Output the [X, Y] coordinate of the center of the cell containing the given text.  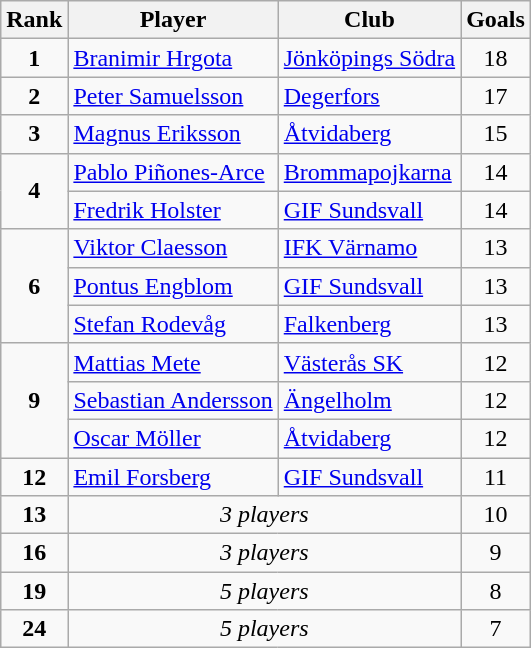
15 [496, 134]
Peter Samuelsson [173, 96]
Pontus Engblom [173, 286]
Stefan Rodevåg [173, 324]
Degerfors [369, 96]
11 [496, 477]
Goals [496, 20]
Branimir Hrgota [173, 58]
Viktor Claesson [173, 248]
10 [496, 515]
19 [34, 591]
24 [34, 629]
4 [34, 191]
3 [34, 134]
2 [34, 96]
1 [34, 58]
18 [496, 58]
Sebastian Andersson [173, 400]
Falkenberg [369, 324]
Mattias Mete [173, 362]
Rank [34, 20]
IFK Värnamo [369, 248]
17 [496, 96]
8 [496, 591]
Oscar Möller [173, 438]
Club [369, 20]
Emil Forsberg [173, 477]
Pablo Piñones-Arce [173, 172]
Brommapojkarna [369, 172]
16 [34, 553]
Player [173, 20]
7 [496, 629]
Västerås SK [369, 362]
Magnus Eriksson [173, 134]
Ängelholm [369, 400]
Jönköpings Södra [369, 58]
Fredrik Holster [173, 210]
6 [34, 286]
